Return [X, Y] of the center of cell containing provided text 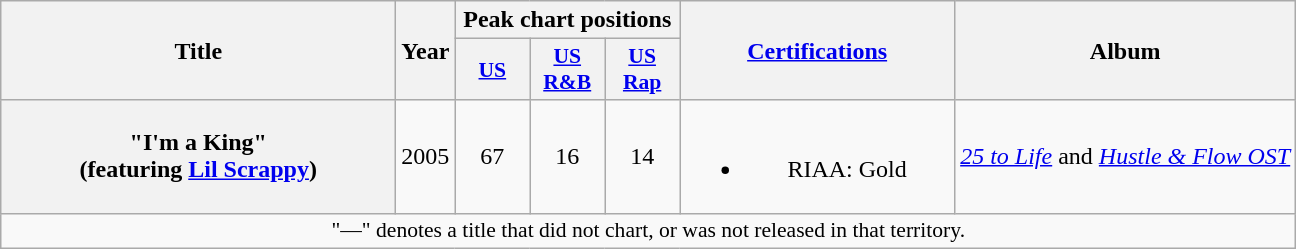
Year [426, 50]
2005 [426, 156]
67 [492, 156]
"—" denotes a title that did not chart, or was not released in that territory. [648, 231]
RIAA: Gold [818, 156]
Album [1126, 50]
"I'm a King"(featuring Lil Scrappy) [198, 156]
Title [198, 50]
Peak chart positions [568, 20]
US [492, 70]
USR&B [568, 70]
14 [642, 156]
16 [568, 156]
USRap [642, 70]
Certifications [818, 50]
25 to Life and Hustle & Flow OST [1126, 156]
